Scan for the cell matching the given text and deliver its [X, Y] coordinate at center. 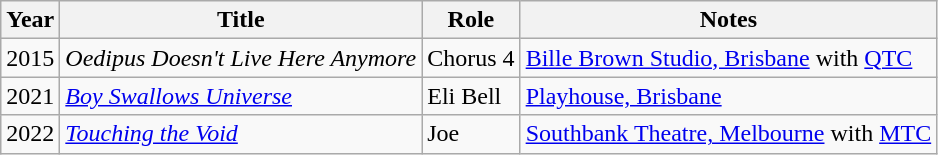
Playhouse, Brisbane [728, 96]
2015 [30, 58]
Bille Brown Studio, Brisbane with QTC [728, 58]
Chorus 4 [471, 58]
Boy Swallows Universe [241, 96]
Southbank Theatre, Melbourne with MTC [728, 134]
Joe [471, 134]
Title [241, 20]
Notes [728, 20]
Oedipus Doesn't Live Here Anymore [241, 58]
2021 [30, 96]
Touching the Void [241, 134]
Eli Bell [471, 96]
Role [471, 20]
Year [30, 20]
2022 [30, 134]
